For the text-containing cell, return its midpoint in [x, y] coordinate format. 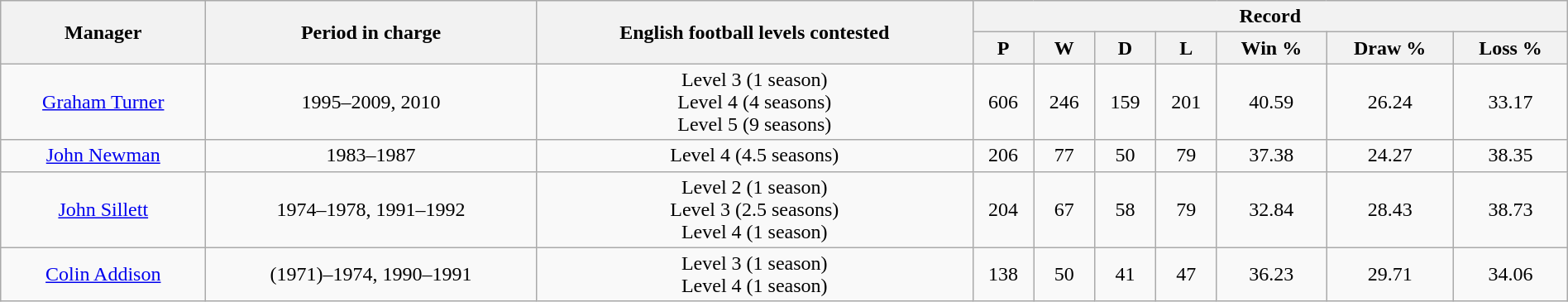
38.73 [1510, 209]
1983–1987 [370, 156]
159 [1126, 102]
Colin Addison [103, 275]
Record [1270, 17]
33.17 [1510, 102]
36.23 [1272, 275]
Loss % [1510, 48]
138 [1003, 275]
58 [1126, 209]
Manager [103, 32]
38.35 [1510, 156]
John Newman [103, 156]
P [1003, 48]
Level 2 (1 season)Level 3 (2.5 seasons)Level 4 (1 season) [754, 209]
L [1186, 48]
47 [1186, 275]
28.43 [1390, 209]
Level 3 (1 season)Level 4 (4 seasons)Level 5 (9 seasons) [754, 102]
29.71 [1390, 275]
67 [1064, 209]
77 [1064, 156]
34.06 [1510, 275]
Level 4 (4.5 seasons) [754, 156]
D [1126, 48]
32.84 [1272, 209]
41 [1126, 275]
201 [1186, 102]
246 [1064, 102]
Draw % [1390, 48]
Period in charge [370, 32]
English football levels contested [754, 32]
26.24 [1390, 102]
206 [1003, 156]
1995–2009, 2010 [370, 102]
37.38 [1272, 156]
Level 3 (1 season)Level 4 (1 season) [754, 275]
606 [1003, 102]
Graham Turner [103, 102]
204 [1003, 209]
Win % [1272, 48]
W [1064, 48]
24.27 [1390, 156]
40.59 [1272, 102]
1974–1978, 1991–1992 [370, 209]
John Sillett [103, 209]
(1971)–1974, 1990–1991 [370, 275]
